Detect which cell encompasses the target text, then output its (X, Y) center coordinate. 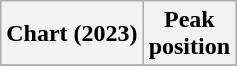
Peakposition (189, 34)
Chart (2023) (72, 34)
